Extract the [X, Y] coordinate from the center of the cell holding the provided text.  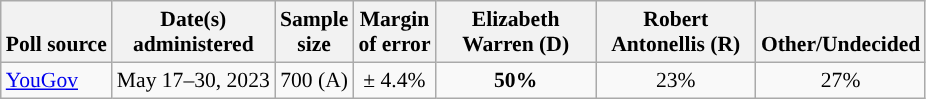
YouGov [56, 80]
50% [516, 80]
Samplesize [314, 32]
± 4.4% [394, 80]
May 17–30, 2023 [194, 80]
700 (A) [314, 80]
23% [676, 80]
Other/Undecided [841, 32]
Marginof error [394, 32]
ElizabethWarren (D) [516, 32]
27% [841, 80]
Date(s)administered [194, 32]
RobertAntonellis (R) [676, 32]
Poll source [56, 32]
